Extract the [X, Y] coordinate from the center of the cell holding the provided text.  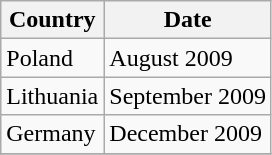
Poland [52, 58]
Country [52, 20]
Lithuania [52, 96]
Germany [52, 134]
September 2009 [188, 96]
December 2009 [188, 134]
Date [188, 20]
August 2009 [188, 58]
